Pinpoint the cell where the given text exists, returning its (X, Y) midpoint coordinate. 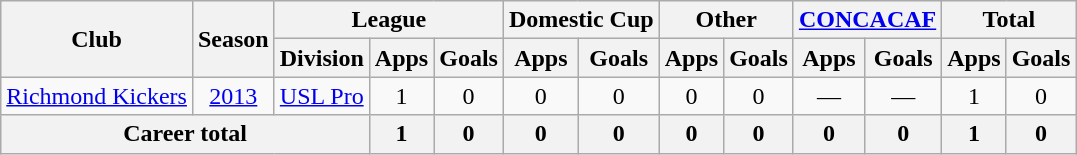
Richmond Kickers (97, 96)
League (388, 20)
Domestic Cup (581, 20)
Career total (186, 134)
Season (233, 39)
Division (322, 58)
2013 (233, 96)
Total (1009, 20)
CONCACAF (867, 20)
Club (97, 39)
Other (726, 20)
USL Pro (322, 96)
